Return (x, y) of the center of cell containing provided text 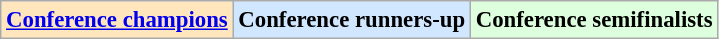
Conference runners-up (352, 20)
Conference semifinalists (594, 20)
Conference champions (117, 20)
